Pinpoint the cell where the given text exists, returning its [X, Y] midpoint coordinate. 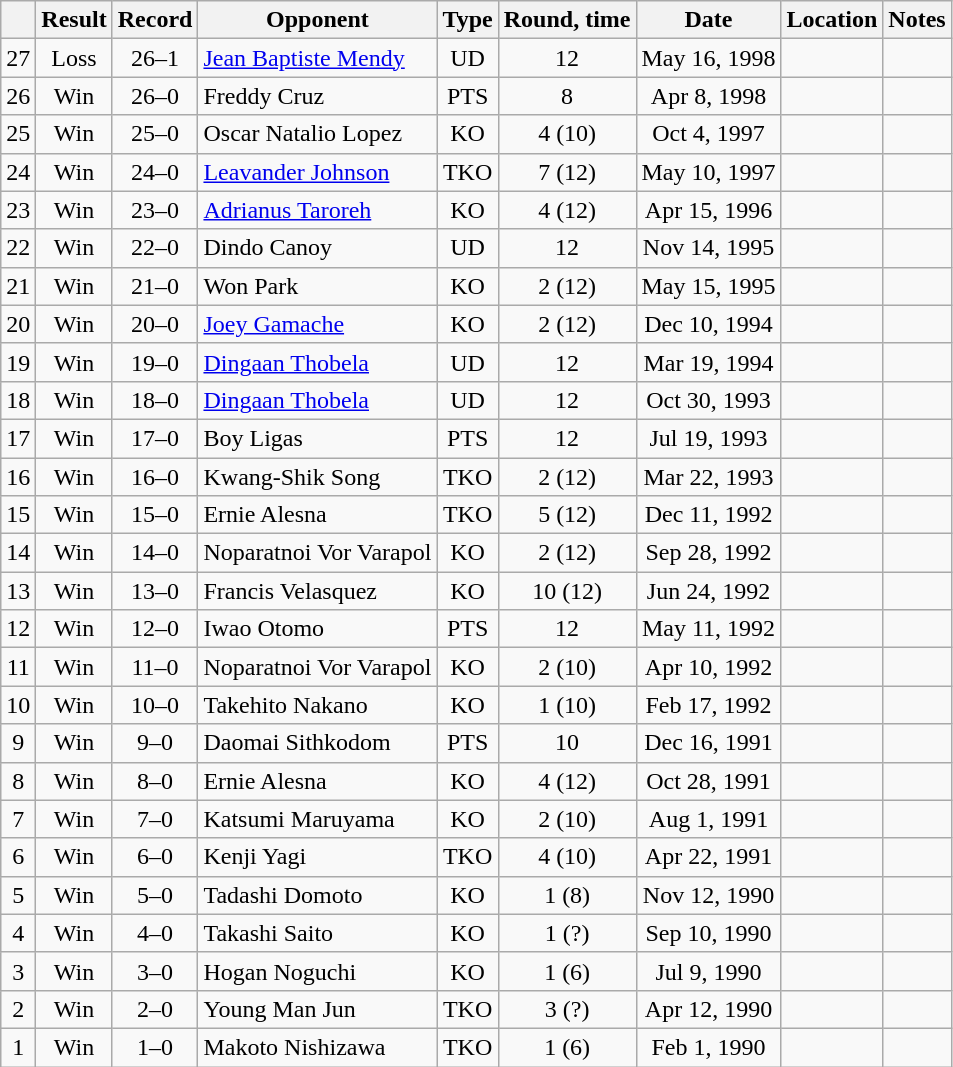
9–0 [155, 743]
Nov 12, 1990 [708, 895]
25 [18, 134]
20 [18, 324]
Jean Baptiste Mendy [318, 58]
7 (12) [567, 172]
Loss [74, 58]
3–0 [155, 971]
26 [18, 96]
Oct 28, 1991 [708, 781]
Jun 24, 1992 [708, 591]
25–0 [155, 134]
3 (?) [567, 1009]
Record [155, 20]
1–0 [155, 1047]
Dec 16, 1991 [708, 743]
10–0 [155, 705]
26–1 [155, 58]
Dindo Canoy [318, 248]
Oct 4, 1997 [708, 134]
21 [18, 286]
10 (12) [567, 591]
12–0 [155, 629]
20–0 [155, 324]
1 [18, 1047]
4–0 [155, 933]
7–0 [155, 819]
2 [18, 1009]
Result [74, 20]
13–0 [155, 591]
Won Park [318, 286]
Oscar Natalio Lopez [318, 134]
Mar 22, 1993 [708, 477]
7 [18, 819]
Round, time [567, 20]
18–0 [155, 400]
Dec 10, 1994 [708, 324]
4 [18, 933]
Jul 19, 1993 [708, 438]
Tadashi Domoto [318, 895]
14 [18, 553]
3 [18, 971]
Aug 1, 1991 [708, 819]
Type [468, 20]
Makoto Nishizawa [318, 1047]
21–0 [155, 286]
Date [708, 20]
17–0 [155, 438]
23 [18, 210]
15–0 [155, 515]
Feb 1, 1990 [708, 1047]
14–0 [155, 553]
13 [18, 591]
May 11, 1992 [708, 629]
Notes [917, 20]
Apr 22, 1991 [708, 857]
17 [18, 438]
1 (10) [567, 705]
May 10, 1997 [708, 172]
5–0 [155, 895]
Sep 28, 1992 [708, 553]
6–0 [155, 857]
Boy Ligas [318, 438]
Iwao Otomo [318, 629]
22 [18, 248]
Feb 17, 1992 [708, 705]
26–0 [155, 96]
24 [18, 172]
Mar 19, 1994 [708, 362]
Takashi Saito [318, 933]
2–0 [155, 1009]
Francis Velasquez [318, 591]
27 [18, 58]
15 [18, 515]
5 [18, 895]
16–0 [155, 477]
19 [18, 362]
Kwang-Shik Song [318, 477]
5 (12) [567, 515]
Jul 9, 1990 [708, 971]
8–0 [155, 781]
1 (8) [567, 895]
Daomai Sithkodom [318, 743]
9 [18, 743]
Katsumi Maruyama [318, 819]
Oct 30, 1993 [708, 400]
19–0 [155, 362]
18 [18, 400]
Kenji Yagi [318, 857]
11 [18, 667]
Leavander Johnson [318, 172]
May 15, 1995 [708, 286]
Apr 8, 1998 [708, 96]
23–0 [155, 210]
16 [18, 477]
Sep 10, 1990 [708, 933]
Opponent [318, 20]
Apr 15, 1996 [708, 210]
Apr 10, 1992 [708, 667]
Apr 12, 1990 [708, 1009]
24–0 [155, 172]
22–0 [155, 248]
Takehito Nakano [318, 705]
Joey Gamache [318, 324]
Adrianus Taroreh [318, 210]
11–0 [155, 667]
Young Man Jun [318, 1009]
Hogan Noguchi [318, 971]
Dec 11, 1992 [708, 515]
May 16, 1998 [708, 58]
Nov 14, 1995 [708, 248]
6 [18, 857]
Freddy Cruz [318, 96]
Location [832, 20]
1 (?) [567, 933]
